Find where the given text appears and provide that cell's center as (X, Y) coordinate. 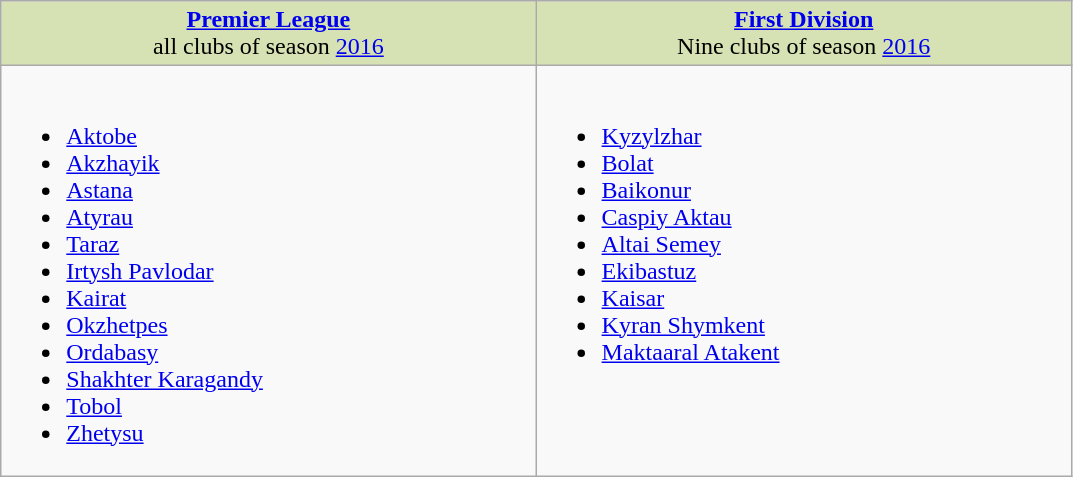
AktobeAkzhayikAstanaAtyrauTarazIrtysh PavlodarKairatOkzhetpesOrdabasyShakhter KaragandyTobolZhetysu (268, 271)
First DivisionNine clubs of season 2016 (804, 34)
Premier Leagueall clubs of season 2016 (268, 34)
KyzylzharBolatBaikonurCaspiy AktauAltai SemeyEkibastuzKaisarKyran ShymkentMaktaaral Atakent (804, 271)
